Search for the cell housing the specified text and yield its [x, y] center coordinate. 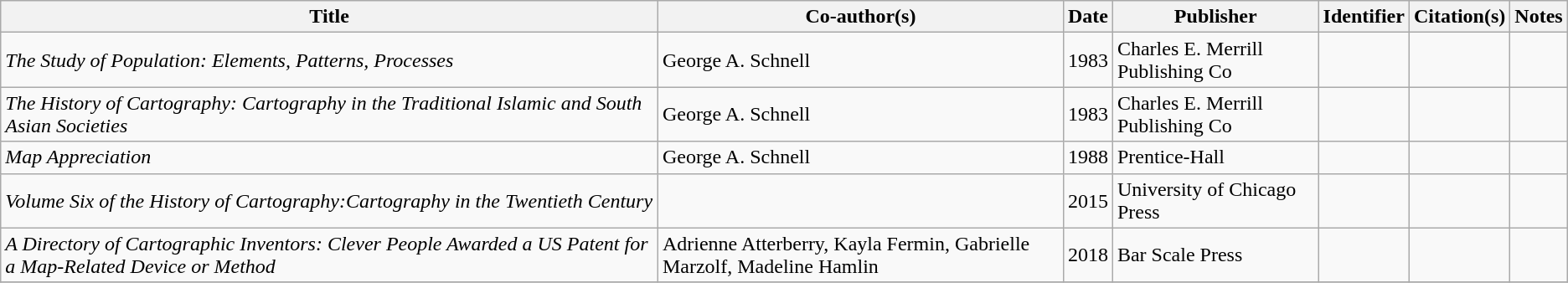
Identifier [1364, 17]
University of Chicago Press [1215, 201]
Citation(s) [1459, 17]
The Study of Population: Elements, Patterns, Processes [330, 60]
Title [330, 17]
Volume Six of the History of Cartography:Cartography in the Twentieth Century [330, 201]
Notes [1539, 17]
Publisher [1215, 17]
Prentice-Hall [1215, 157]
Co-author(s) [860, 17]
2018 [1087, 255]
Date [1087, 17]
Map Appreciation [330, 157]
A Directory of Cartographic Inventors: Clever People Awarded a US Patent for a Map-Related Device or Method [330, 255]
2015 [1087, 201]
The History of Cartography: Cartography in the Traditional Islamic and South Asian Societies [330, 114]
1988 [1087, 157]
Adrienne Atterberry, Kayla Fermin, Gabrielle Marzolf, Madeline Hamlin [860, 255]
Bar Scale Press [1215, 255]
